Identify which cell holds the provided text, then report its [X, Y] central coordinate. 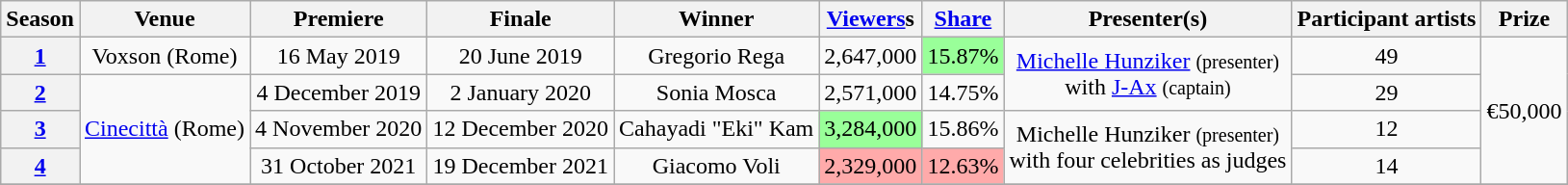
29 [1386, 92]
20 June 2019 [521, 56]
Prize [1525, 19]
16 May 2019 [339, 56]
4 November 2020 [339, 129]
4 December 2019 [339, 92]
12.63% [963, 166]
19 December 2021 [521, 166]
14.75% [963, 92]
2 January 2020 [521, 92]
1 [40, 56]
15.86% [963, 129]
Participant artists [1386, 19]
Premiere [339, 19]
49 [1386, 56]
Michelle Hunziker (presenter)with J-Ax (captain) [1147, 74]
15.87% [963, 56]
31 October 2021 [339, 166]
2 [40, 92]
Cinecittà (Rome) [164, 129]
12 December 2020 [521, 129]
Finale [521, 19]
Voxson (Rome) [164, 56]
Michelle Hunziker (presenter)with four celebrities as judges [1147, 147]
2,647,000 [870, 56]
14 [1386, 166]
3,284,000 [870, 129]
Presenter(s) [1147, 19]
Cahayadi "Eki" Kam [716, 129]
Sonia Mosca [716, 92]
Viewerss [870, 19]
€50,000 [1525, 111]
4 [40, 166]
Season [40, 19]
2,329,000 [870, 166]
Gregorio Rega [716, 56]
Giacomo Voli [716, 166]
2,571,000 [870, 92]
12 [1386, 129]
Share [963, 19]
Venue [164, 19]
3 [40, 129]
Winner [716, 19]
